Find where the given text appears and provide that cell's center as [X, Y] coordinate. 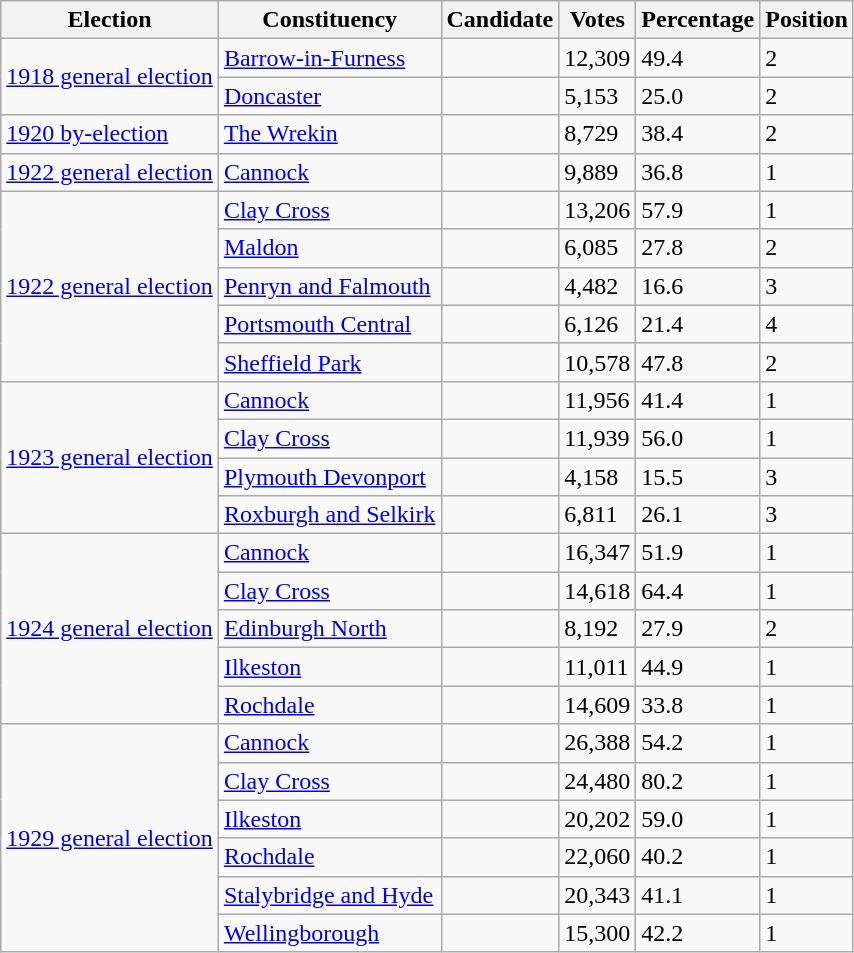
27.8 [698, 248]
14,618 [598, 591]
6,126 [598, 324]
4,482 [598, 286]
6,085 [598, 248]
Penryn and Falmouth [330, 286]
Stalybridge and Hyde [330, 895]
16.6 [698, 286]
15.5 [698, 477]
Portsmouth Central [330, 324]
Candidate [500, 20]
9,889 [598, 172]
Plymouth Devonport [330, 477]
1924 general election [110, 629]
33.8 [698, 705]
4 [807, 324]
47.8 [698, 362]
16,347 [598, 553]
1920 by-election [110, 134]
21.4 [698, 324]
27.9 [698, 629]
Doncaster [330, 96]
11,011 [598, 667]
13,206 [598, 210]
56.0 [698, 438]
42.2 [698, 933]
26,388 [598, 743]
Votes [598, 20]
The Wrekin [330, 134]
54.2 [698, 743]
36.8 [698, 172]
Roxburgh and Selkirk [330, 515]
49.4 [698, 58]
14,609 [598, 705]
51.9 [698, 553]
10,578 [598, 362]
Election [110, 20]
1918 general election [110, 77]
8,192 [598, 629]
41.4 [698, 400]
41.1 [698, 895]
24,480 [598, 781]
Maldon [330, 248]
8,729 [598, 134]
11,939 [598, 438]
25.0 [698, 96]
59.0 [698, 819]
1923 general election [110, 457]
Constituency [330, 20]
40.2 [698, 857]
44.9 [698, 667]
Wellingborough [330, 933]
1929 general election [110, 838]
20,343 [598, 895]
38.4 [698, 134]
80.2 [698, 781]
Barrow-in-Furness [330, 58]
11,956 [598, 400]
15,300 [598, 933]
4,158 [598, 477]
Percentage [698, 20]
Edinburgh North [330, 629]
26.1 [698, 515]
20,202 [598, 819]
Position [807, 20]
5,153 [598, 96]
6,811 [598, 515]
22,060 [598, 857]
57.9 [698, 210]
64.4 [698, 591]
Sheffield Park [330, 362]
12,309 [598, 58]
